Provide the (x, y) coordinate of the cell's center where the given text is located.  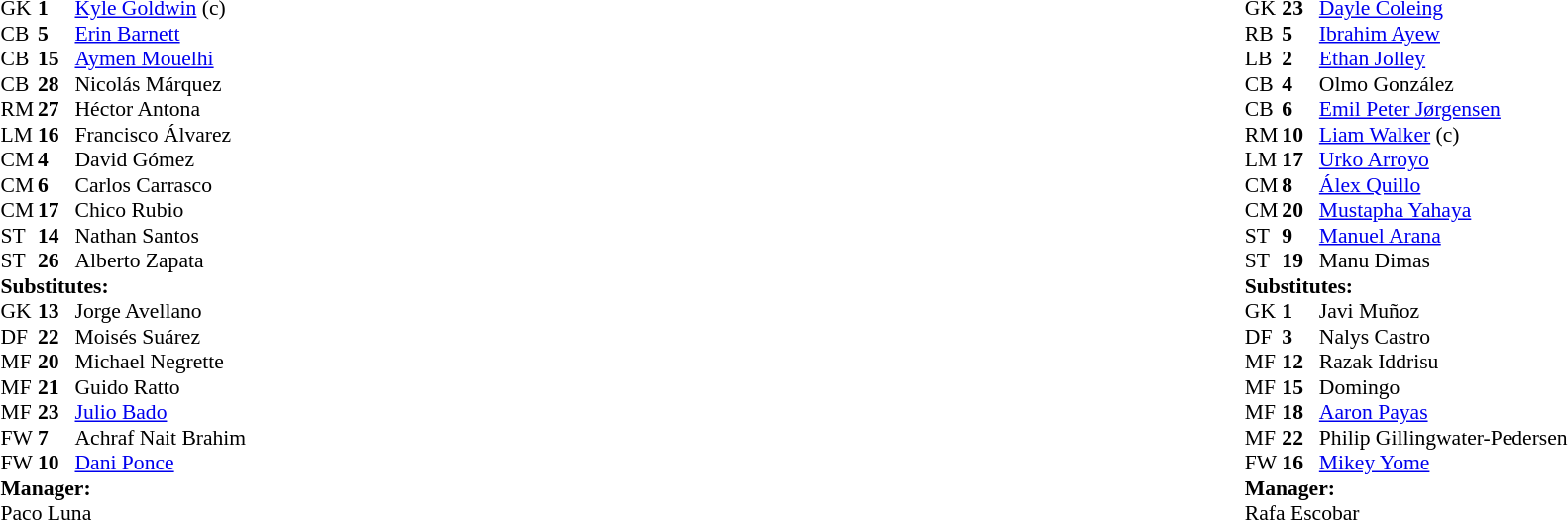
Razak Iddrisu (1443, 362)
RB (1264, 34)
Philip Gillingwater-Pedersen (1443, 438)
12 (1300, 362)
9 (1300, 236)
Liam Walker (c) (1443, 135)
3 (1300, 337)
Chico Rubio (161, 211)
28 (56, 84)
1 (1300, 312)
Carlos Carrasco (161, 185)
Olmo González (1443, 84)
23 (56, 413)
Javi Muñoz (1443, 312)
Urko Arroyo (1443, 159)
Jorge Avellano (161, 312)
27 (56, 110)
David Gómez (161, 159)
Nicolás Márquez (161, 84)
Dani Ponce (161, 463)
Alberto Zapata (161, 260)
18 (1300, 413)
26 (56, 260)
13 (56, 312)
Julio Bado (161, 413)
Moisés Suárez (161, 337)
21 (56, 387)
8 (1300, 185)
Mustapha Yahaya (1443, 211)
Emil Peter Jørgensen (1443, 110)
19 (1300, 260)
Mikey Yome (1443, 463)
Domingo (1443, 387)
Aymen Mouelhi (161, 58)
Álex Quillo (1443, 185)
Achraf Nait Brahim (161, 438)
Francisco Álvarez (161, 135)
7 (56, 438)
Nathan Santos (161, 236)
LB (1264, 58)
Manuel Arana (1443, 236)
Manu Dimas (1443, 260)
Erin Barnett (161, 34)
Nalys Castro (1443, 337)
Ibrahim Ayew (1443, 34)
Héctor Antona (161, 110)
14 (56, 236)
Aaron Payas (1443, 413)
Ethan Jolley (1443, 58)
Michael Negrette (161, 362)
Guido Ratto (161, 387)
2 (1300, 58)
